Scan for the cell matching the given text and deliver its [X, Y] coordinate at center. 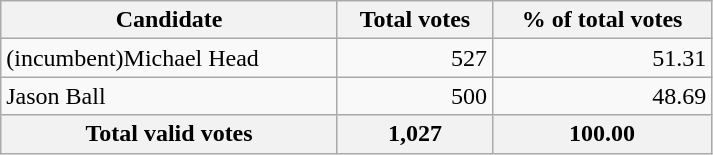
100.00 [602, 134]
Candidate [170, 20]
Total valid votes [170, 134]
% of total votes [602, 20]
Jason Ball [170, 96]
500 [414, 96]
527 [414, 58]
51.31 [602, 58]
48.69 [602, 96]
(incumbent)Michael Head [170, 58]
Total votes [414, 20]
1,027 [414, 134]
